Return the (x, y) coordinate for the center point of the cell that contains the specified text.  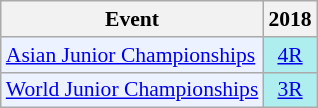
World Junior Championships (132, 90)
4R (290, 55)
Asian Junior Championships (132, 55)
2018 (290, 19)
Event (132, 19)
3R (290, 90)
